Extract the (X, Y) coordinate from the center of the cell holding the provided text.  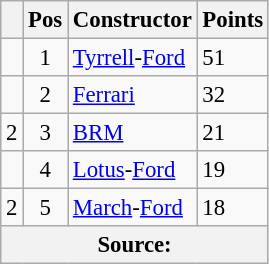
5 (46, 208)
19 (232, 170)
Points (232, 20)
3 (46, 133)
51 (232, 58)
March-Ford (133, 208)
Ferrari (133, 95)
Lotus-Ford (133, 170)
1 (46, 58)
Constructor (133, 20)
BRM (133, 133)
Tyrrell-Ford (133, 58)
21 (232, 133)
Source: (135, 245)
4 (46, 170)
18 (232, 208)
32 (232, 95)
Pos (46, 20)
